Search for the cell housing the specified text and yield its (x, y) center coordinate. 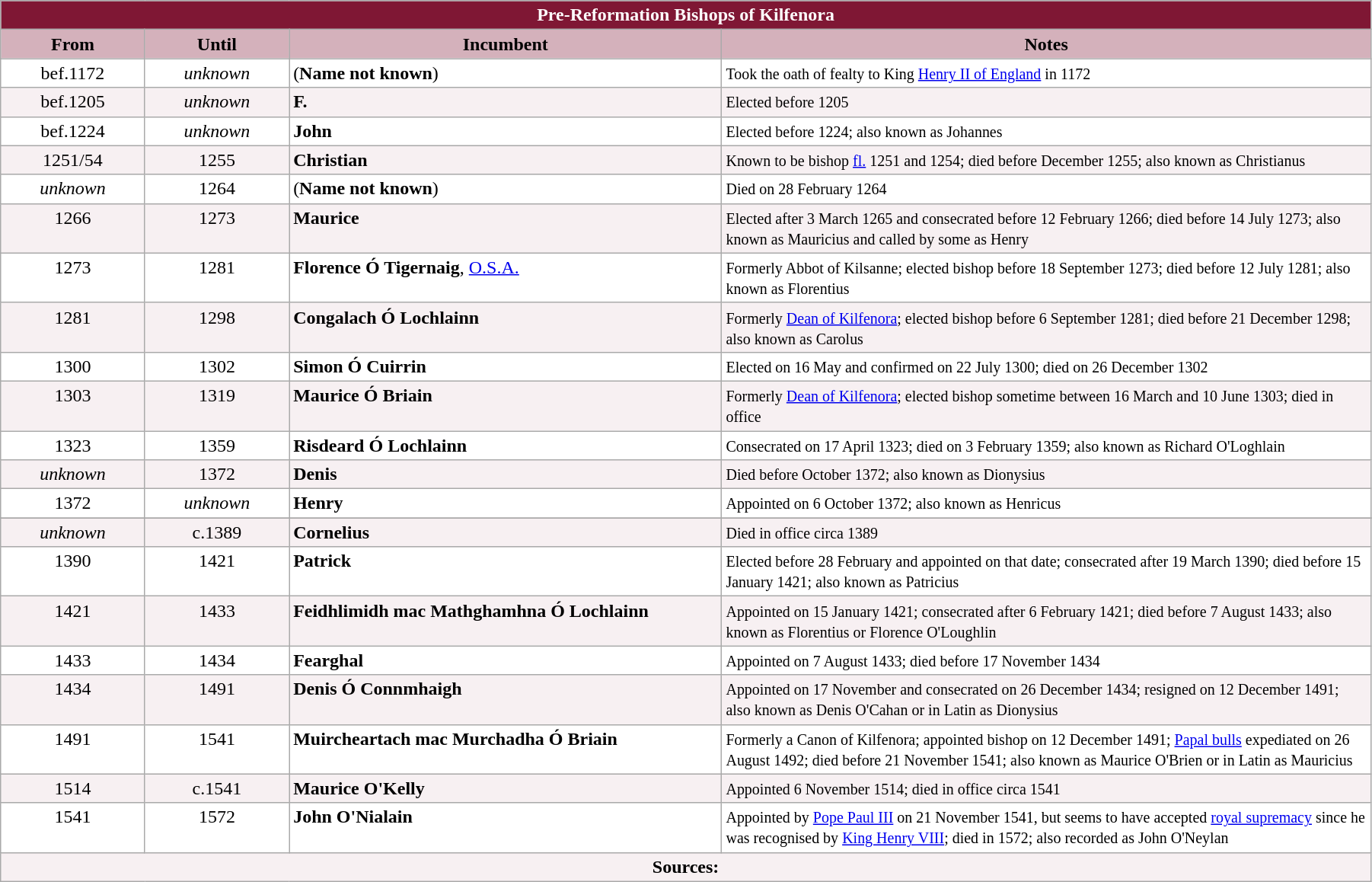
1303 (73, 405)
Cornelius (506, 532)
Formerly Abbot of Kilsanne; elected bishop before 18 September 1273; died before 12 July 1281; also known as Florentius (1046, 277)
Took the oath of fealty to King Henry II of England in 1172 (1046, 73)
1251/54 (73, 160)
c.1541 (216, 788)
Elected after 3 March 1265 and consecrated before 12 February 1266; died before 14 July 1273; also known as Mauricius and called by some as Henry (1046, 228)
Pre-Reformation Bishops of Kilfenora (686, 15)
Henry (506, 503)
Elected before 1224; also known as Johannes (1046, 131)
Appointed 6 November 1514; died in office circa 1541 (1046, 788)
Simon Ó Cuirrin (506, 366)
Patrick (506, 571)
bef.1172 (73, 73)
bef.1205 (73, 102)
Elected before 28 February and appointed on that date; consecrated after 19 March 1390; died before 15 January 1421; also known as Patricius (1046, 571)
1319 (216, 405)
Consecrated on 17 April 1323; died on 3 February 1359; also known as Richard O'Loghlain (1046, 446)
1390 (73, 571)
Elected before 1205 (1046, 102)
Appointed on 6 October 1372; also known as Henricus (1046, 503)
Until (216, 44)
1255 (216, 160)
Muircheartach mac Murchadha Ó Briain (506, 749)
Christian (506, 160)
Maurice Ó Briain (506, 405)
Appointed on 15 January 1421; consecrated after 6 February 1421; died before 7 August 1433; also known as Florentius or Florence O'Loughlin (1046, 622)
Died before October 1372; also known as Dionysius (1046, 475)
Incumbent (506, 44)
John (506, 131)
1264 (216, 189)
1300 (73, 366)
Elected on 16 May and confirmed on 22 July 1300; died on 26 December 1302 (1046, 366)
Maurice O'Kelly (506, 788)
1572 (216, 827)
Congalach Ó Lochlainn (506, 328)
1302 (216, 366)
Formerly Dean of Kilfenora; elected bishop before 6 September 1281; died before 21 December 1298; also known as Carolus (1046, 328)
c.1389 (216, 532)
Appointed on 17 November and consecrated on 26 December 1434; resigned on 12 December 1491; also known as Denis O'Cahan or in Latin as Dionysius (1046, 699)
1359 (216, 446)
Florence Ó Tigernaig, O.S.A. (506, 277)
1323 (73, 446)
Notes (1046, 44)
Risdeard Ó Lochlainn (506, 446)
Feidhlimidh mac Mathghamhna Ó Lochlainn (506, 622)
Appointed on 7 August 1433; died before 17 November 1434 (1046, 660)
1266 (73, 228)
F. (506, 102)
Died on 28 February 1264 (1046, 189)
Fearghal (506, 660)
Maurice (506, 228)
From (73, 44)
1514 (73, 788)
Known to be bishop fl. 1251 and 1254; died before December 1255; also known as Christianus (1046, 160)
Formerly Dean of Kilfenora; elected bishop sometime between 16 March and 10 June 1303; died in office (1046, 405)
Denis (506, 475)
1298 (216, 328)
bef.1224 (73, 131)
John O'Nialain (506, 827)
Sources: (686, 867)
Died in office circa 1389 (1046, 532)
Denis Ó Connmhaigh (506, 699)
